Find where the given text appears and provide that cell's center as [X, Y] coordinate. 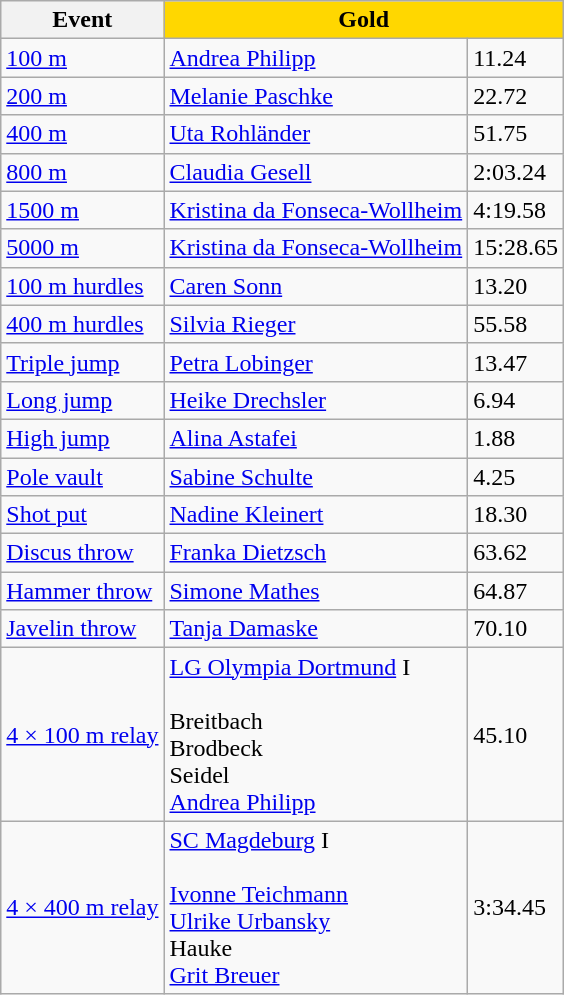
LG Olympia Dortmund I Breitbach Brodbeck Seidel Andrea Philipp [316, 734]
200 m [82, 96]
4 × 100 m relay [82, 734]
Petra Lobinger [316, 362]
1.88 [516, 438]
18.30 [516, 515]
4 × 400 m relay [82, 908]
Gold [364, 20]
High jump [82, 438]
Discus throw [82, 553]
Event [82, 20]
55.58 [516, 324]
Nadine Kleinert [316, 515]
15:28.65 [516, 248]
22.72 [516, 96]
400 m hurdles [82, 324]
1500 m [82, 210]
70.10 [516, 629]
Uta Rohländer [316, 134]
Javelin throw [82, 629]
Pole vault [82, 477]
800 m [82, 172]
5000 m [82, 248]
Alina Astafei [316, 438]
51.75 [516, 134]
Long jump [82, 400]
2:03.24 [516, 172]
Simone Mathes [316, 591]
Franka Dietzsch [316, 553]
SC Magdeburg I Ivonne Teichmann Ulrike Urbansky Hauke Grit Breuer [316, 908]
45.10 [516, 734]
13.20 [516, 286]
Silvia Rieger [316, 324]
Triple jump [82, 362]
63.62 [516, 553]
4:19.58 [516, 210]
4.25 [516, 477]
13.47 [516, 362]
Hammer throw [82, 591]
Andrea Philipp [316, 58]
400 m [82, 134]
11.24 [516, 58]
Tanja Damaske [316, 629]
Caren Sonn [316, 286]
Shot put [82, 515]
Melanie Paschke [316, 96]
Claudia Gesell [316, 172]
64.87 [516, 591]
100 m [82, 58]
Heike Drechsler [316, 400]
6.94 [516, 400]
100 m hurdles [82, 286]
Sabine Schulte [316, 477]
3:34.45 [516, 908]
